Scan for the cell matching the given text and deliver its (x, y) coordinate at center. 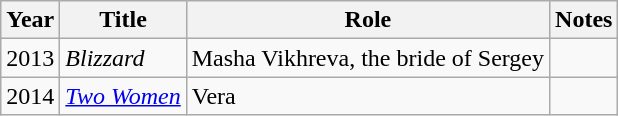
2013 (30, 58)
Notes (584, 20)
Blizzard (123, 58)
2014 (30, 96)
Masha Vikhreva, the bride of Sergey (368, 58)
Role (368, 20)
Title (123, 20)
Year (30, 20)
Two Women (123, 96)
Vera (368, 96)
